Capture the cell that displays the provided text and extract its [X, Y] central coordinate. 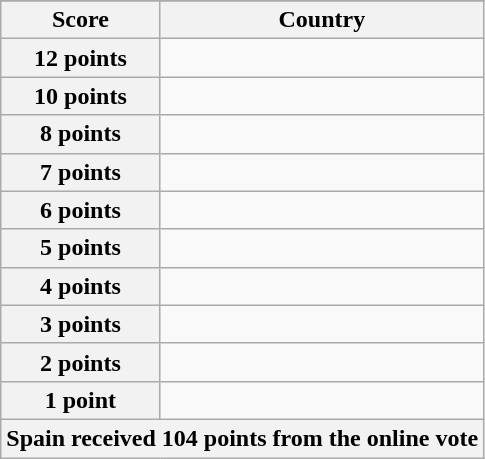
7 points [80, 172]
2 points [80, 362]
10 points [80, 96]
Spain received 104 points from the online vote [242, 438]
Country [322, 20]
8 points [80, 134]
5 points [80, 248]
6 points [80, 210]
12 points [80, 58]
1 point [80, 400]
Score [80, 20]
4 points [80, 286]
3 points [80, 324]
